Scan for the cell matching the given text and deliver its (x, y) coordinate at center. 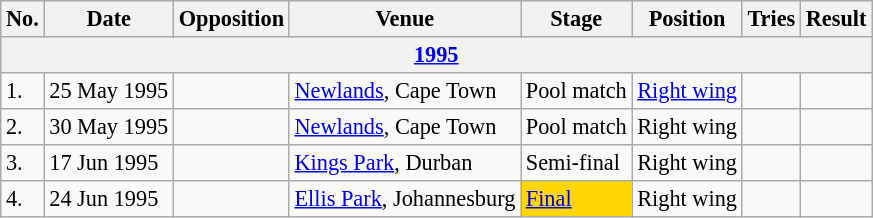
3. (22, 162)
Position (687, 19)
Semi-final (576, 162)
Kings Park, Durban (404, 162)
Final (576, 198)
4. (22, 198)
Opposition (231, 19)
25 May 1995 (108, 90)
Tries (771, 19)
Date (108, 19)
Result (836, 19)
24 Jun 1995 (108, 198)
1. (22, 90)
1995 (436, 55)
17 Jun 1995 (108, 162)
Venue (404, 19)
2. (22, 126)
Ellis Park, Johannesburg (404, 198)
30 May 1995 (108, 126)
No. (22, 19)
Stage (576, 19)
